Return the [X, Y] coordinate for the center point of the cell that contains the specified text.  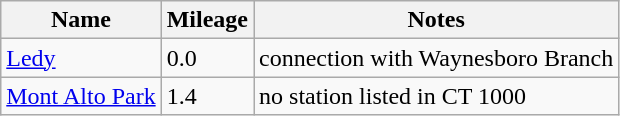
Notes [436, 20]
Mont Alto Park [81, 96]
no station listed in CT 1000 [436, 96]
0.0 [207, 58]
Ledy [81, 58]
Mileage [207, 20]
1.4 [207, 96]
connection with Waynesboro Branch [436, 58]
Name [81, 20]
